Provide the [x, y] coordinate of the cell's center where the given text is located.  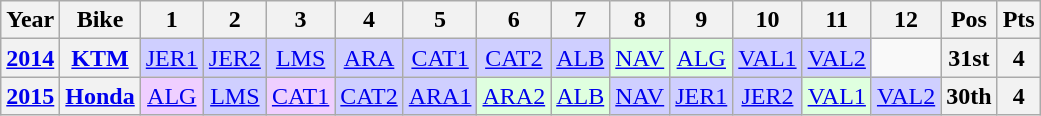
2014 [30, 58]
5 [440, 20]
31st [969, 58]
2015 [30, 96]
30th [969, 96]
ARA1 [440, 96]
10 [768, 20]
KTM [100, 58]
11 [836, 20]
12 [906, 20]
2 [234, 20]
Pos [969, 20]
Honda [100, 96]
3 [300, 20]
Bike [100, 20]
1 [172, 20]
9 [702, 20]
6 [514, 20]
7 [580, 20]
Pts [1018, 20]
8 [640, 20]
ARA2 [514, 96]
ARA [369, 58]
Year [30, 20]
